Output the [x, y] coordinate of the center of the cell containing the given text.  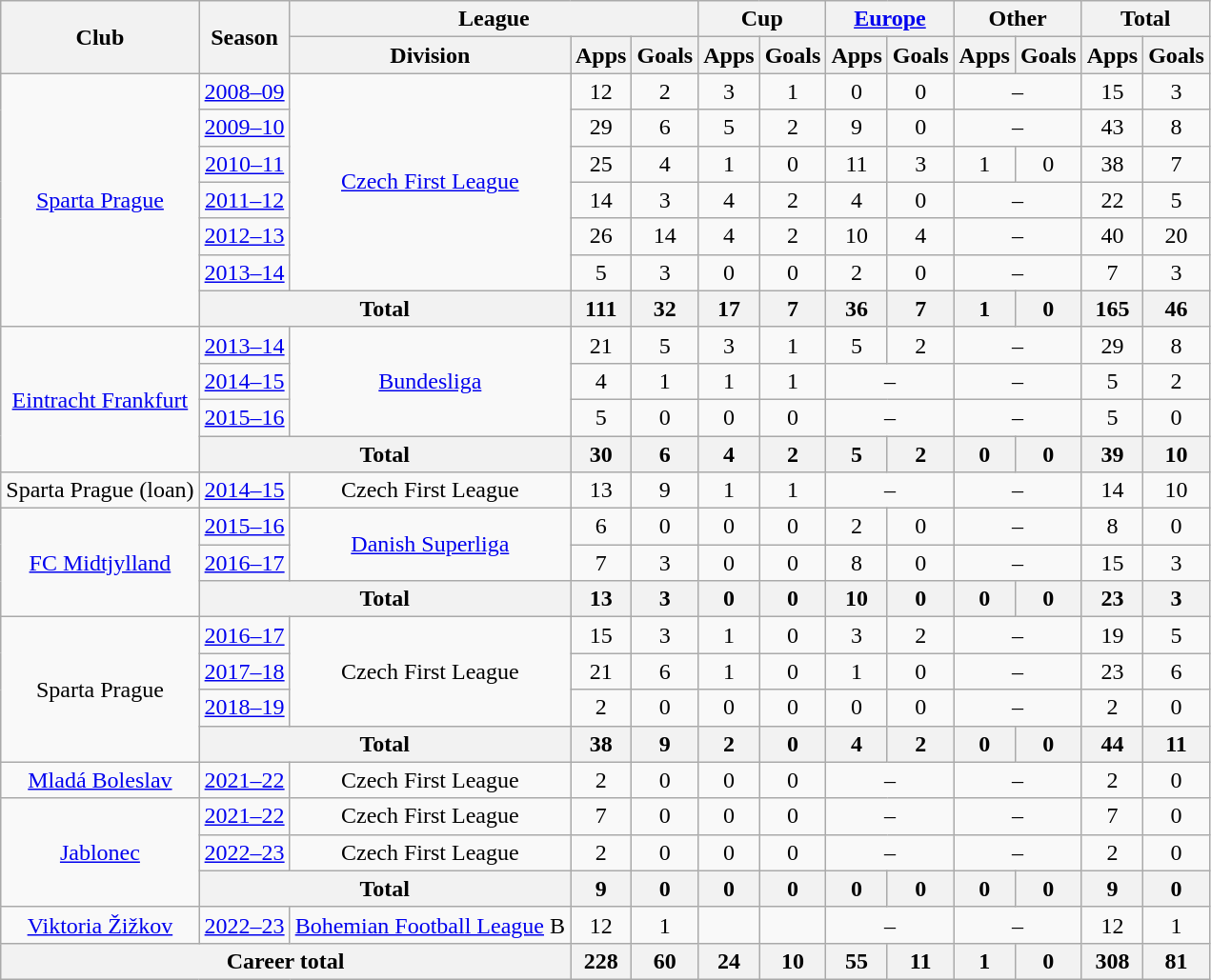
36 [857, 309]
111 [600, 309]
19 [1112, 635]
Career total [286, 961]
2008–09 [244, 91]
League [494, 19]
2011–12 [244, 200]
308 [1112, 961]
Eintracht Frankfurt [100, 399]
165 [1112, 309]
228 [600, 961]
81 [1177, 961]
Season [244, 37]
60 [665, 961]
Club [100, 37]
43 [1112, 128]
2010–11 [244, 164]
Bundesliga [430, 381]
2018–19 [244, 708]
Mladá Boleslav [100, 780]
32 [665, 309]
FC Midtjylland [100, 563]
39 [1112, 454]
40 [1112, 236]
Sparta Prague (loan) [100, 490]
Viktoria Žižkov [100, 925]
Bohemian Football League B [430, 925]
46 [1177, 309]
2017–18 [244, 671]
22 [1112, 200]
Cup [762, 19]
24 [729, 961]
2012–13 [244, 236]
55 [857, 961]
Other [1018, 19]
20 [1177, 236]
Jablonec [100, 852]
44 [1112, 744]
Danish Superliga [430, 545]
Division [430, 55]
17 [729, 309]
2009–10 [244, 128]
30 [600, 454]
26 [600, 236]
Europe [890, 19]
25 [600, 164]
